Locate the cell with the specified text and output its (X, Y) center coordinate. 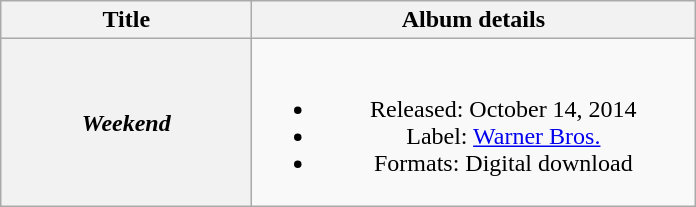
Album details (474, 20)
Weekend (126, 122)
Released: October 14, 2014Label: Warner Bros.Formats: Digital download (474, 122)
Title (126, 20)
